From the cell containing the given text, extract its center point as [x, y] coordinate. 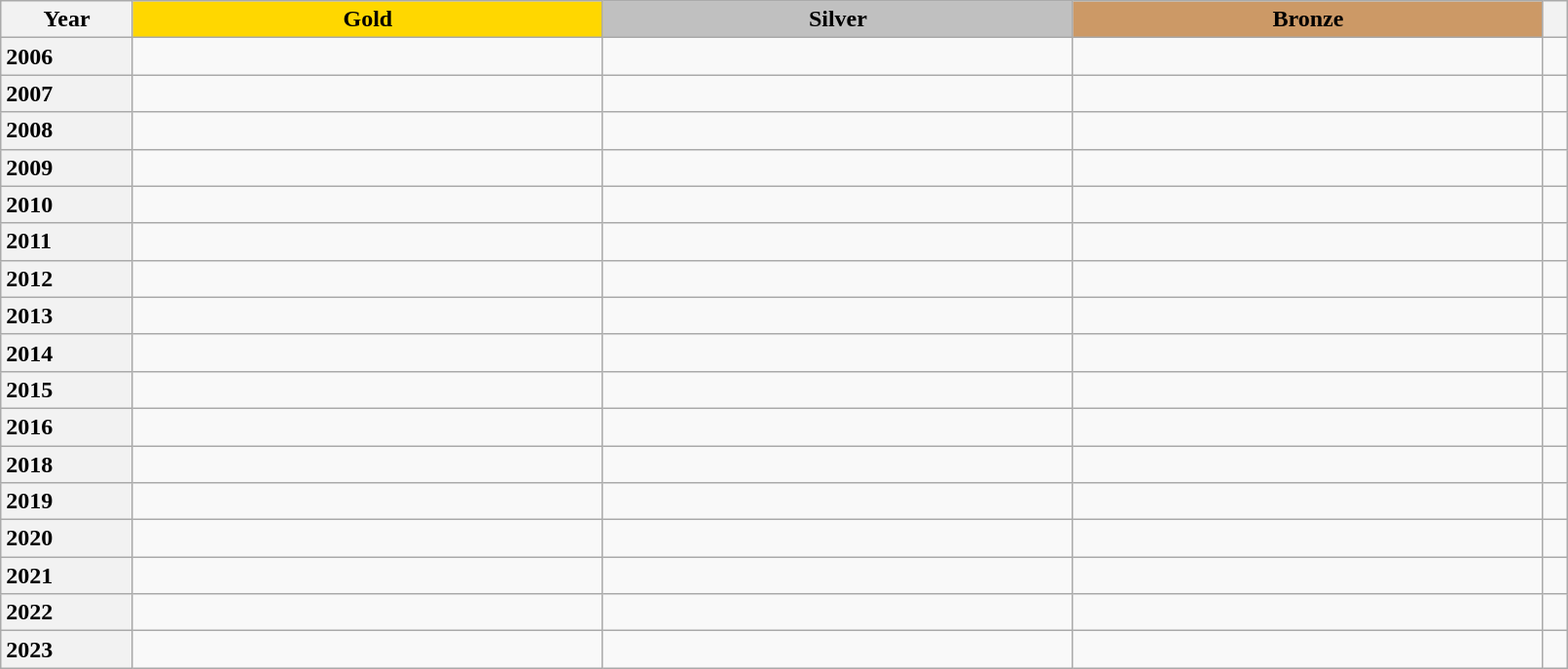
2011 [67, 242]
2019 [67, 502]
2006 [67, 56]
2021 [67, 576]
2010 [67, 204]
2020 [67, 539]
2023 [67, 650]
Bronze [1308, 19]
2015 [67, 390]
Gold [368, 19]
2018 [67, 465]
2012 [67, 279]
2022 [67, 613]
Year [67, 19]
2013 [67, 316]
2014 [67, 353]
2008 [67, 130]
2016 [67, 427]
Silver [837, 19]
2009 [67, 167]
2007 [67, 93]
